Determine the (X, Y) coordinate at the center of the cell enclosing the given text.  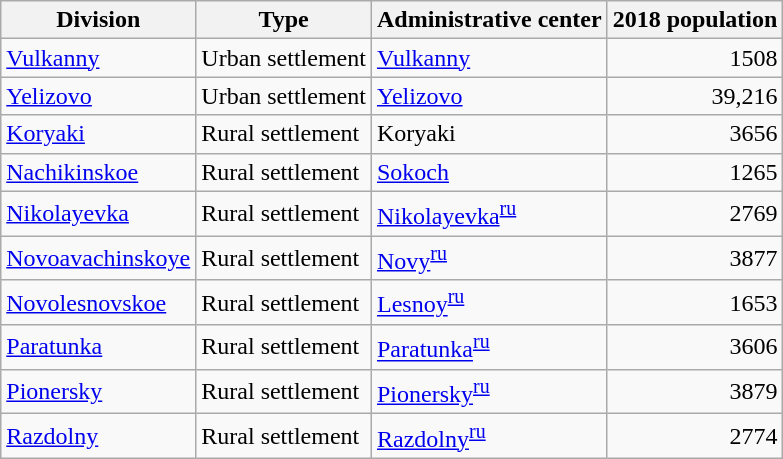
Nikolayevka (98, 214)
3656 (695, 134)
Razdolnyru (489, 436)
Paratunkaru (489, 348)
39,216 (695, 96)
2769 (695, 214)
Nikolayevkaru (489, 214)
1653 (695, 302)
Nachikinskoe (98, 172)
Type (284, 20)
Novoavachinskoye (98, 258)
Administrative center (489, 20)
Sokoch (489, 172)
Lesnoyru (489, 302)
1508 (695, 58)
Pionersky (98, 392)
2774 (695, 436)
Paratunka (98, 348)
Pionerskyru (489, 392)
3879 (695, 392)
3877 (695, 258)
Novolesnovskoe (98, 302)
Novyru (489, 258)
1265 (695, 172)
Razdolny (98, 436)
3606 (695, 348)
2018 population (695, 20)
Division (98, 20)
